Determine the (X, Y) coordinate at the center of the cell enclosing the given text.  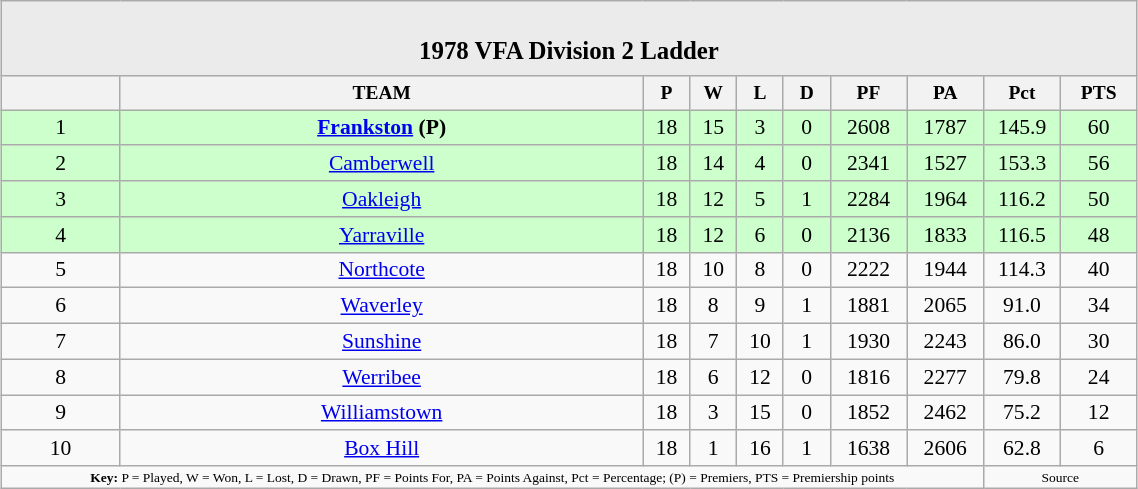
W (714, 94)
48 (1098, 235)
2 (60, 164)
1964 (946, 199)
PA (946, 94)
Frankston (P) (382, 128)
62.8 (1022, 449)
86.0 (1022, 342)
34 (1098, 306)
14 (714, 164)
50 (1098, 199)
79.8 (1022, 377)
Box Hill (382, 449)
2136 (868, 235)
2243 (946, 342)
Source (1060, 477)
114.3 (1022, 270)
1787 (946, 128)
116.5 (1022, 235)
153.3 (1022, 164)
1816 (868, 377)
1944 (946, 270)
56 (1098, 164)
Williamstown (382, 413)
Northcote (382, 270)
2277 (946, 377)
30 (1098, 342)
2608 (868, 128)
Camberwell (382, 164)
75.2 (1022, 413)
Pct (1022, 94)
2462 (946, 413)
2284 (868, 199)
Yarraville (382, 235)
2606 (946, 449)
Waverley (382, 306)
2222 (868, 270)
1852 (868, 413)
1930 (868, 342)
2065 (946, 306)
Key: P = Played, W = Won, L = Lost, D = Drawn, PF = Points For, PA = Points Against, Pct = Percentage; (P) = Premiers, PTS = Premiership points (492, 477)
Werribee (382, 377)
116.2 (1022, 199)
PTS (1098, 94)
24 (1098, 377)
P (666, 94)
60 (1098, 128)
1527 (946, 164)
Oakleigh (382, 199)
1638 (868, 449)
PF (868, 94)
2341 (868, 164)
40 (1098, 270)
Sunshine (382, 342)
1833 (946, 235)
D (806, 94)
TEAM (382, 94)
1881 (868, 306)
145.9 (1022, 128)
16 (760, 449)
91.0 (1022, 306)
L (760, 94)
